Search for the cell housing the specified text and yield its (x, y) center coordinate. 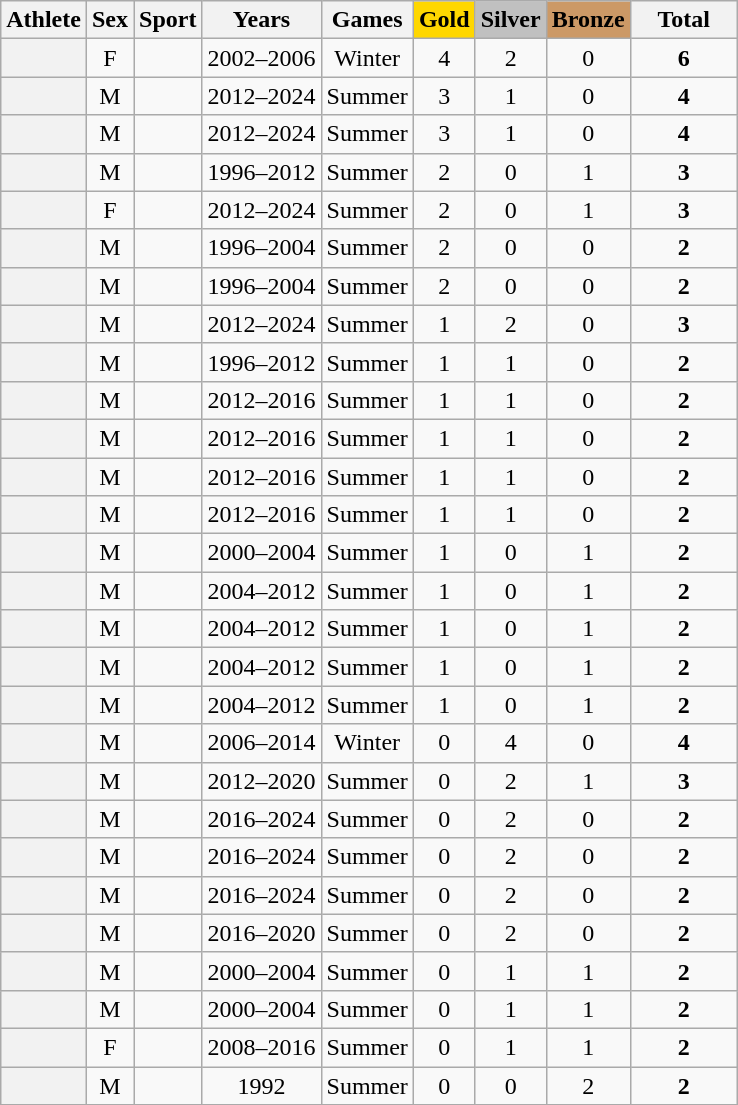
Sex (110, 20)
2002–2006 (262, 58)
Bronze (588, 20)
Athlete (44, 20)
Games (367, 20)
Gold (444, 20)
2012–2020 (262, 781)
Sport (168, 20)
6 (684, 58)
2008–2016 (262, 1047)
Years (262, 20)
2016–2020 (262, 933)
1992 (262, 1085)
Silver (510, 20)
2006–2014 (262, 743)
Total (684, 20)
